Output the [X, Y] coordinate of the center of the cell containing the given text.  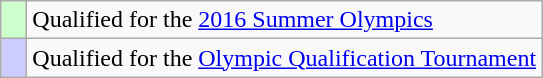
Qualified for the 2016 Summer Olympics [284, 20]
Qualified for the Olympic Qualification Tournament [284, 58]
